Return the [x, y] coordinate for the center point of the cell that contains the specified text.  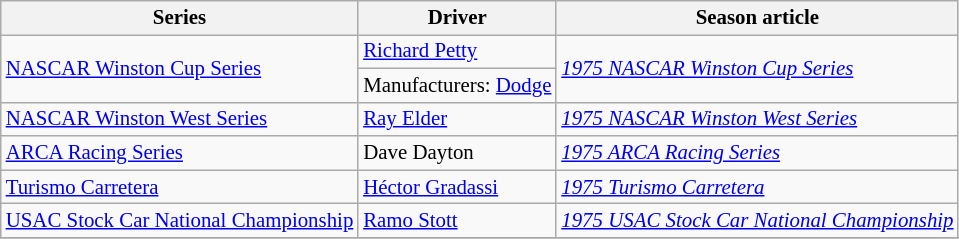
Driver [457, 18]
1975 ARCA Racing Series [757, 153]
Ray Elder [457, 119]
Turismo Carretera [180, 187]
Series [180, 18]
USAC Stock Car National Championship [180, 221]
1975 NASCAR Winston Cup Series [757, 68]
NASCAR Winston Cup Series [180, 68]
Ramo Stott [457, 221]
NASCAR Winston West Series [180, 119]
ARCA Racing Series [180, 153]
1975 Turismo Carretera [757, 187]
1975 USAC Stock Car National Championship [757, 221]
Manufacturers: Dodge [457, 85]
1975 NASCAR Winston West Series [757, 119]
Héctor Gradassi [457, 187]
Richard Petty [457, 51]
Season article [757, 18]
Dave Dayton [457, 153]
